Identify which cell holds the provided text, then report its (X, Y) central coordinate. 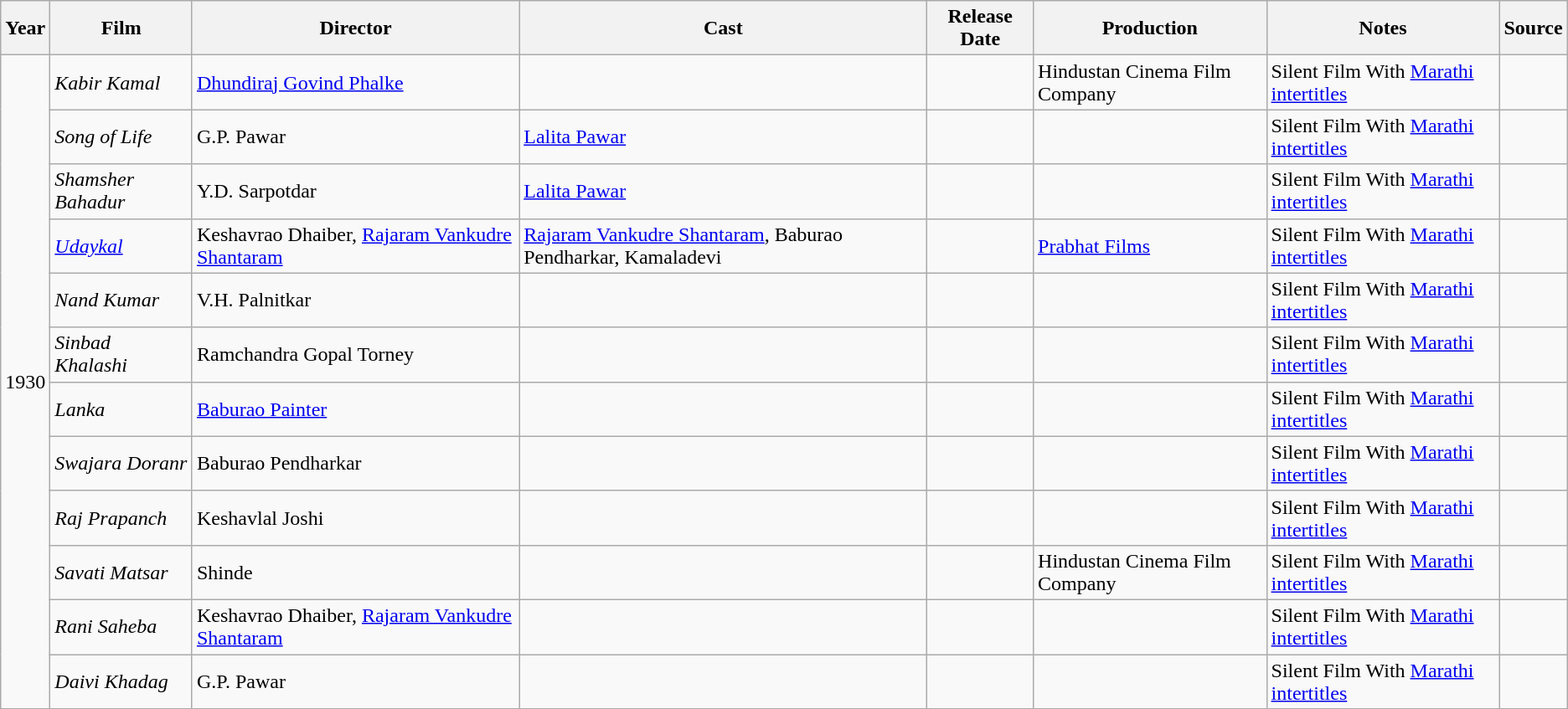
V.H. Palnitkar (355, 300)
Dhundiraj Govind Phalke (355, 82)
Prabhat Films (1151, 246)
Rajaram Vankudre Shantaram, Baburao Pendharkar, Kamaladevi (724, 246)
Source (1533, 28)
Rani Saheba (121, 626)
Baburao Painter (355, 408)
Film (121, 28)
Y.D. Sarpotdar (355, 191)
Director (355, 28)
Release Date (980, 28)
Lanka (121, 408)
Ramchandra Gopal Torney (355, 355)
Kabir Kamal (121, 82)
Udaykal (121, 246)
Savati Matsar (121, 573)
Production (1151, 28)
Notes (1383, 28)
Shinde (355, 573)
Baburao Pendharkar (355, 464)
Nand Kumar (121, 300)
Keshavlal Joshi (355, 517)
Swajara Doranr (121, 464)
Raj Prapanch (121, 517)
Year (25, 28)
Daivi Khadag (121, 681)
Song of Life (121, 137)
Sinbad Khalashi (121, 355)
Cast (724, 28)
Shamsher Bahadur (121, 191)
1930 (25, 382)
